From the cell containing the given text, extract its center point as [X, Y] coordinate. 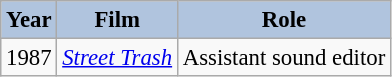
Street Trash [118, 58]
Role [284, 20]
1987 [29, 58]
Film [118, 20]
Assistant sound editor [284, 58]
Year [29, 20]
